Pinpoint the cell where the given text exists, returning its (x, y) midpoint coordinate. 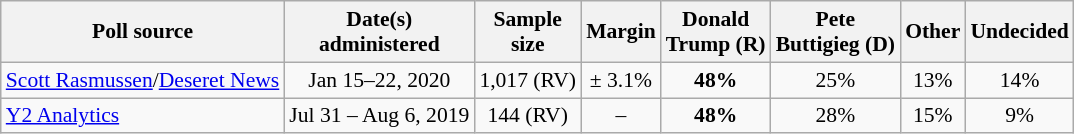
– (621, 116)
Date(s)administered (379, 32)
25% (836, 80)
Other (932, 32)
15% (932, 116)
± 3.1% (621, 80)
144 (RV) (528, 116)
Samplesize (528, 32)
1,017 (RV) (528, 80)
14% (1019, 80)
Margin (621, 32)
9% (1019, 116)
PeteButtigieg (D) (836, 32)
28% (836, 116)
Poll source (143, 32)
Undecided (1019, 32)
DonaldTrump (R) (716, 32)
Jul 31 – Aug 6, 2019 (379, 116)
Y2 Analytics (143, 116)
Jan 15–22, 2020 (379, 80)
13% (932, 80)
Scott Rasmussen/Deseret News (143, 80)
